Detect which cell encompasses the target text, then output its (X, Y) center coordinate. 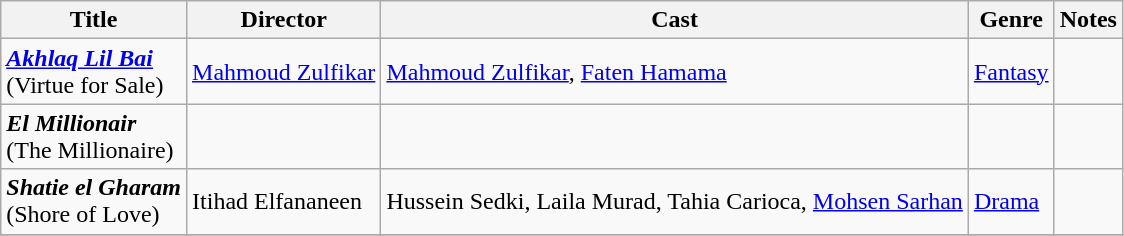
Itihad Elfananeen (284, 202)
Cast (674, 20)
Title (94, 20)
Director (284, 20)
Drama (1011, 202)
Notes (1088, 20)
Akhlaq Lil Bai(Virtue for Sale) (94, 72)
Fantasy (1011, 72)
Shatie el Gharam(Shore of Love) (94, 202)
Hussein Sedki, Laila Murad, Tahia Carioca, Mohsen Sarhan (674, 202)
Genre (1011, 20)
Mahmoud Zulfikar, Faten Hamama (674, 72)
Mahmoud Zulfikar (284, 72)
El Millionair(The Millionaire) (94, 136)
